From the cell containing the given text, extract its center point as [x, y] coordinate. 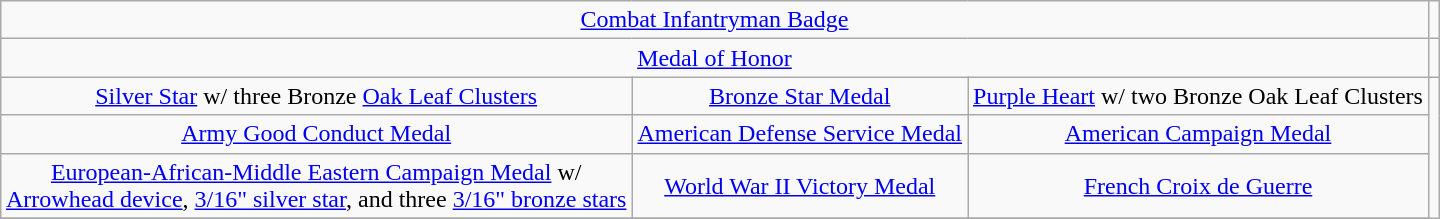
European-African-Middle Eastern Campaign Medal w/ Arrowhead device, 3/16" silver star, and three 3/16" bronze stars [316, 186]
American Defense Service Medal [800, 134]
American Campaign Medal [1198, 134]
World War II Victory Medal [800, 186]
Bronze Star Medal [800, 96]
Purple Heart w/ two Bronze Oak Leaf Clusters [1198, 96]
Silver Star w/ three Bronze Oak Leaf Clusters [316, 96]
French Croix de Guerre [1198, 186]
Medal of Honor [714, 58]
Army Good Conduct Medal [316, 134]
Combat Infantryman Badge [714, 20]
